Scan for the cell matching the given text and deliver its [X, Y] coordinate at center. 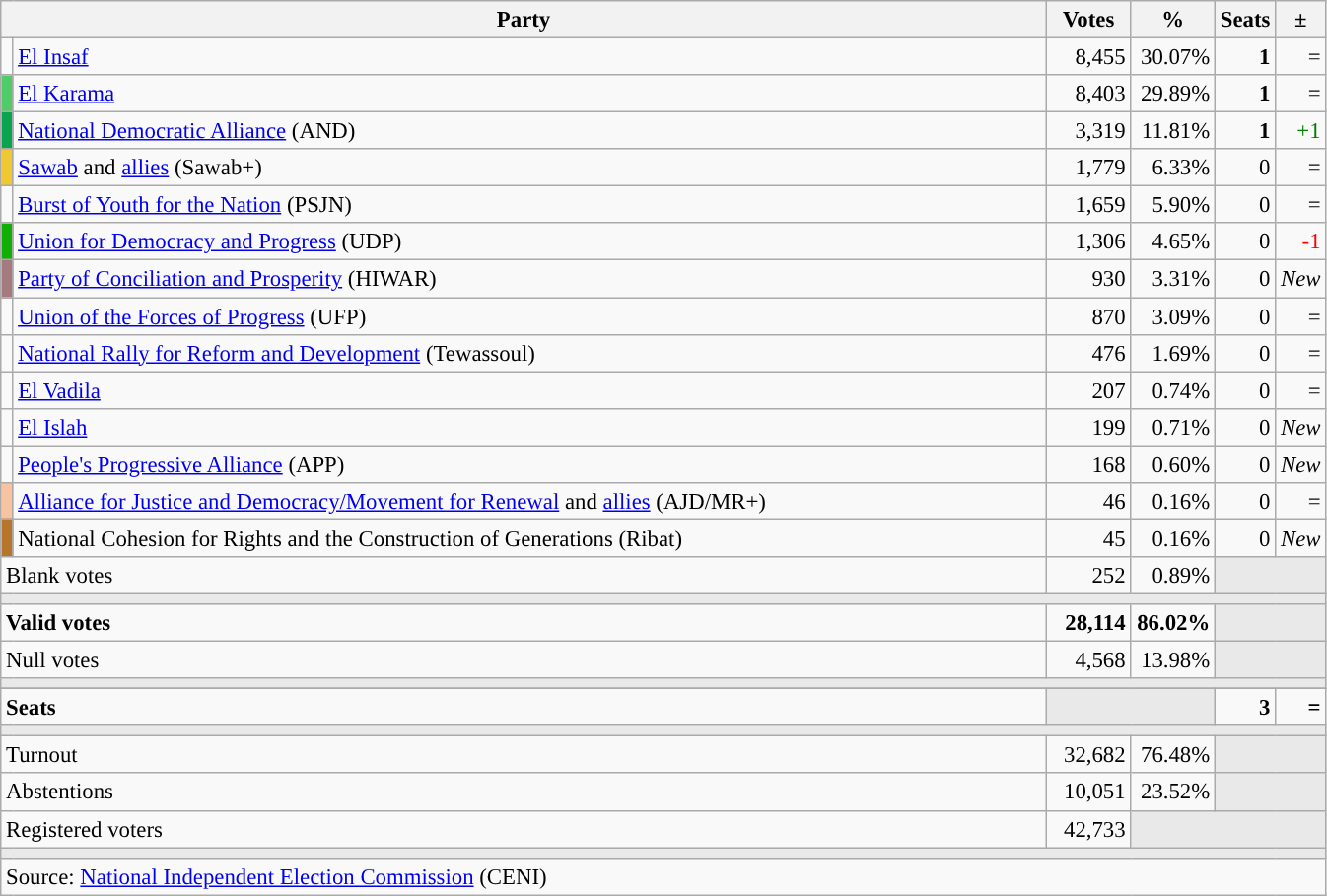
Valid votes [524, 623]
86.02% [1173, 623]
Alliance for Justice and Democracy/Movement for Renewal and allies (AJD/MR+) [529, 502]
3,319 [1088, 131]
% [1173, 20]
46 [1088, 502]
930 [1088, 279]
El Karama [529, 94]
1,306 [1088, 241]
+1 [1301, 131]
Union for Democracy and Progress (UDP) [529, 241]
Party of Conciliation and Prosperity (HIWAR) [529, 279]
0.71% [1173, 427]
207 [1088, 390]
3.31% [1173, 279]
8,455 [1088, 57]
1,779 [1088, 168]
Abstentions [524, 793]
8,403 [1088, 94]
Registered voters [524, 829]
10,051 [1088, 793]
El Vadila [529, 390]
23.52% [1173, 793]
4.65% [1173, 241]
5.90% [1173, 205]
6.33% [1173, 168]
3.09% [1173, 316]
El Insaf [529, 57]
29.89% [1173, 94]
0.60% [1173, 464]
168 [1088, 464]
Sawab and allies (Sawab+) [529, 168]
0.89% [1173, 576]
30.07% [1173, 57]
45 [1088, 538]
0.74% [1173, 390]
Union of the Forces of Progress (UFP) [529, 316]
People's Progressive Alliance (APP) [529, 464]
Blank votes [524, 576]
252 [1088, 576]
42,733 [1088, 829]
28,114 [1088, 623]
National Democratic Alliance (AND) [529, 131]
1,659 [1088, 205]
1.69% [1173, 353]
13.98% [1173, 660]
11.81% [1173, 131]
3 [1246, 708]
Burst of Youth for the Nation (PSJN) [529, 205]
National Cohesion for Rights and the Construction of Generations (Ribat) [529, 538]
32,682 [1088, 755]
Party [524, 20]
Turnout [524, 755]
199 [1088, 427]
76.48% [1173, 755]
4,568 [1088, 660]
± [1301, 20]
Votes [1088, 20]
476 [1088, 353]
Source: National Independent Election Commission (CENI) [663, 876]
El Islah [529, 427]
870 [1088, 316]
-1 [1301, 241]
Null votes [524, 660]
National Rally for Reform and Development (Tewassoul) [529, 353]
